Identify which cell holds the provided text, then report its [X, Y] central coordinate. 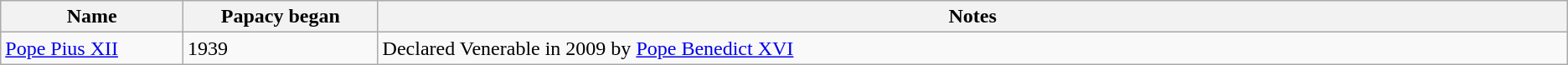
Notes [972, 17]
Declared Venerable in 2009 by Pope Benedict XVI [972, 48]
1939 [281, 48]
Pope Pius XII [92, 48]
Name [92, 17]
Papacy began [281, 17]
